Output the (X, Y) coordinate of the center of the cell containing the given text.  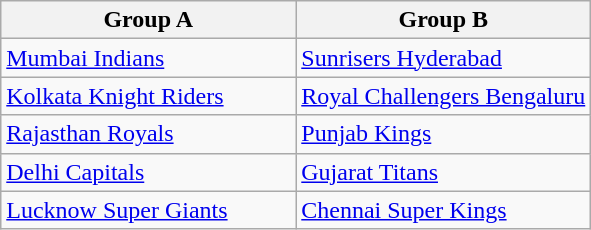
Gujarat Titans (444, 172)
Kolkata Knight Riders (148, 96)
Group B (444, 20)
Delhi Capitals (148, 172)
Group A (148, 20)
Punjab Kings (444, 134)
Rajasthan Royals (148, 134)
Royal Challengers Bengaluru (444, 96)
Sunrisers Hyderabad (444, 58)
Lucknow Super Giants (148, 210)
Chennai Super Kings (444, 210)
Mumbai Indians (148, 58)
